Scan for the cell matching the given text and deliver its (x, y) coordinate at center. 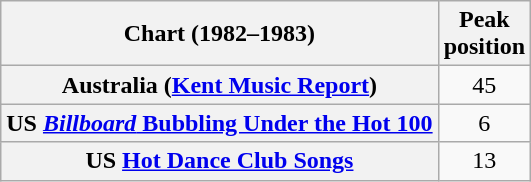
US Billboard Bubbling Under the Hot 100 (220, 123)
6 (484, 123)
Australia (Kent Music Report) (220, 85)
US Hot Dance Club Songs (220, 161)
13 (484, 161)
Chart (1982–1983) (220, 34)
45 (484, 85)
Peakposition (484, 34)
